Search for the cell housing the specified text and yield its [x, y] center coordinate. 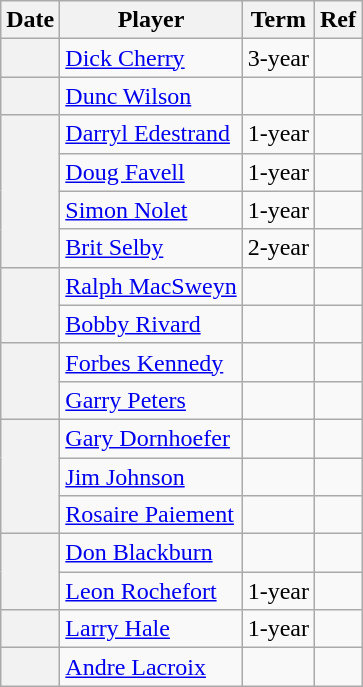
2-year [278, 248]
Date [30, 20]
Ref [338, 20]
Darryl Edestrand [151, 134]
Dunc Wilson [151, 96]
Andre Lacroix [151, 667]
Ralph MacSweyn [151, 286]
Forbes Kennedy [151, 362]
Doug Favell [151, 172]
Jim Johnson [151, 477]
Term [278, 20]
Player [151, 20]
Don Blackburn [151, 553]
Larry Hale [151, 629]
Bobby Rivard [151, 324]
Leon Rochefort [151, 591]
Garry Peters [151, 400]
Dick Cherry [151, 58]
Brit Selby [151, 248]
Gary Dornhoefer [151, 438]
3-year [278, 58]
Simon Nolet [151, 210]
Rosaire Paiement [151, 515]
